Capture the cell that displays the provided text and extract its (X, Y) central coordinate. 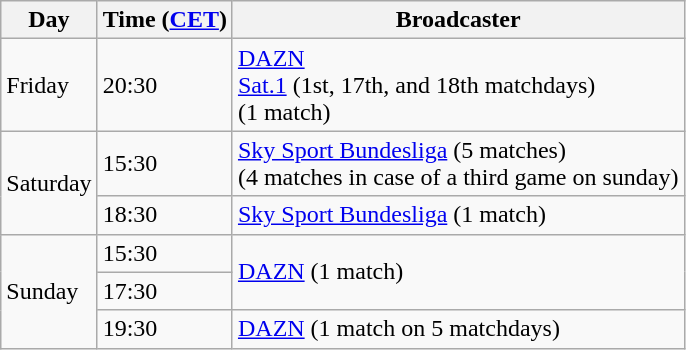
DAZN (1 match) (458, 272)
Saturday (49, 182)
19:30 (164, 329)
DAZN (1 match on 5 matchdays) (458, 329)
DAZNSat.1 (1st, 17th, and 18th matchdays)(1 match) (458, 85)
17:30 (164, 291)
Friday (49, 85)
Day (49, 20)
20:30 (164, 85)
18:30 (164, 215)
Sunday (49, 291)
Sky Sport Bundesliga (5 matches)(4 matches in case of a third game on sunday) (458, 164)
Time (CET) (164, 20)
Broadcaster (458, 20)
Sky Sport Bundesliga (1 match) (458, 215)
